For the text-containing cell, return its midpoint in (x, y) coordinate format. 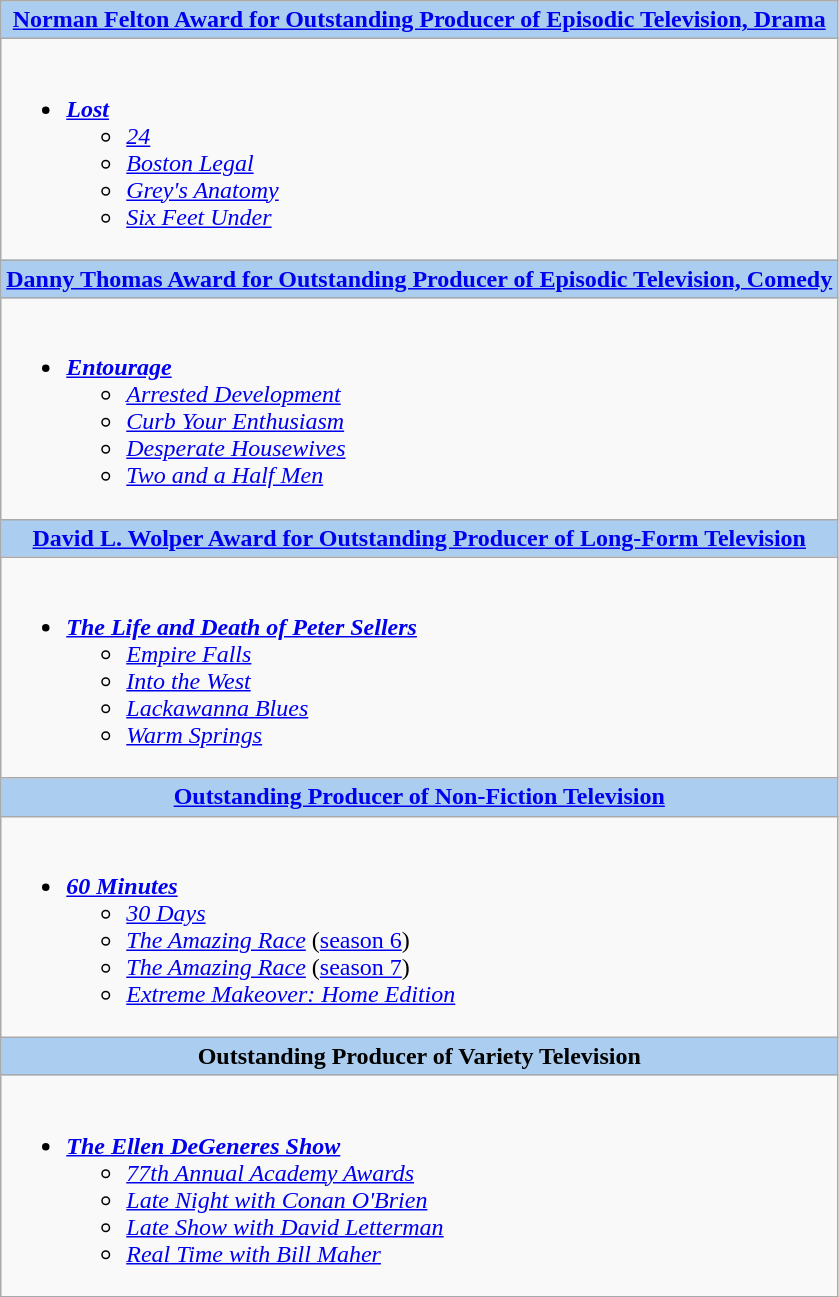
David L. Wolper Award for Outstanding Producer of Long-Form Television (420, 538)
Norman Felton Award for Outstanding Producer of Episodic Television, Drama (420, 20)
The Life and Death of Peter SellersEmpire FallsInto the WestLackawanna BluesWarm Springs (420, 668)
60 Minutes30 DaysThe Amazing Race (season 6)The Amazing Race (season 7)Extreme Makeover: Home Edition (420, 926)
Outstanding Producer of Variety Television (420, 1056)
EntourageArrested DevelopmentCurb Your EnthusiasmDesperate HousewivesTwo and a Half Men (420, 408)
Outstanding Producer of Non-Fiction Television (420, 797)
The Ellen DeGeneres Show77th Annual Academy AwardsLate Night with Conan O'BrienLate Show with David LettermanReal Time with Bill Maher (420, 1186)
Lost24Boston LegalGrey's AnatomySix Feet Under (420, 150)
Danny Thomas Award for Outstanding Producer of Episodic Television, Comedy (420, 279)
